Extract the (x, y) coordinate from the center of the cell holding the provided text.  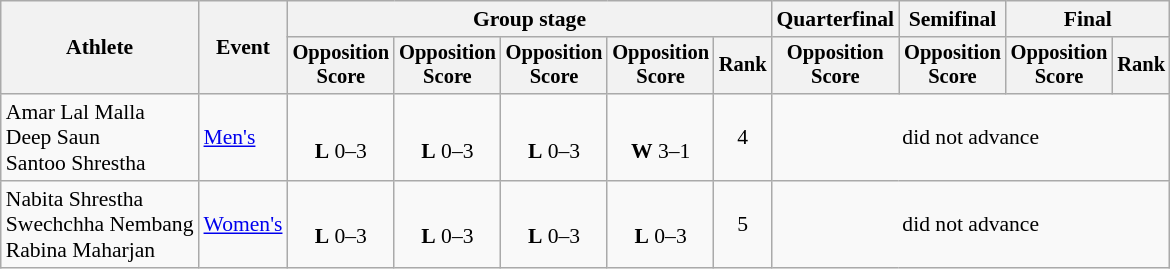
Event (242, 48)
4 (743, 138)
Quarterfinal (835, 19)
Athlete (100, 48)
Semifinal (952, 19)
Women's (242, 224)
Amar Lal MallaDeep SaunSantoo Shrestha (100, 138)
Final (1088, 19)
Nabita ShresthaSwechchha NembangRabina Maharjan (100, 224)
W 3–1 (660, 138)
Men's (242, 138)
5 (743, 224)
Group stage (530, 19)
